From the cell containing the given text, extract its center point as [X, Y] coordinate. 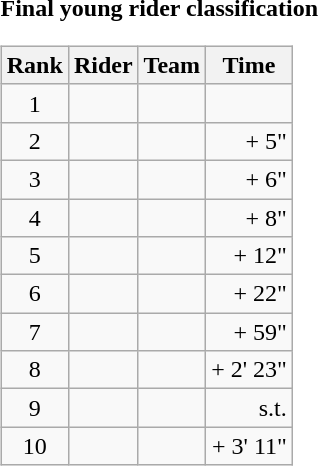
3 [34, 179]
2 [34, 141]
9 [34, 408]
+ 12" [250, 256]
+ 59" [250, 332]
Rider [103, 65]
+ 8" [250, 217]
10 [34, 446]
+ 5" [250, 141]
Team [172, 65]
+ 6" [250, 179]
6 [34, 294]
+ 2' 23" [250, 370]
Rank [34, 65]
4 [34, 217]
Time [250, 65]
1 [34, 103]
5 [34, 256]
+ 22" [250, 294]
s.t. [250, 408]
7 [34, 332]
+ 3' 11" [250, 446]
8 [34, 370]
